Return (x, y) of the center of cell containing provided text 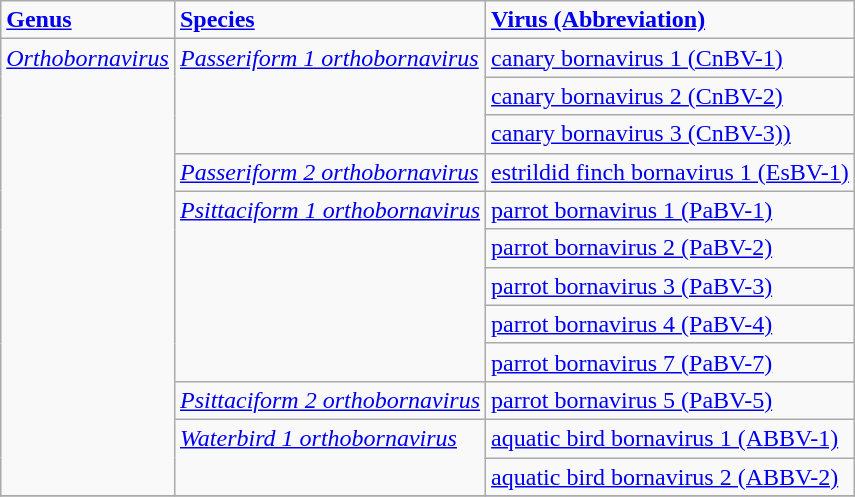
parrot bornavirus 7 (PaBV-7) (670, 362)
canary bornavirus 1 (CnBV-1) (670, 58)
parrot bornavirus 1 (PaBV-1) (670, 210)
Virus (Abbreviation) (670, 20)
canary bornavirus 2 (CnBV-2) (670, 96)
Psittaciform 2 orthobornavirus (330, 400)
parrot bornavirus 4 (PaBV-4) (670, 324)
Genus (88, 20)
aquatic bird bornavirus 1 (ABBV-1) (670, 438)
aquatic bird bornavirus 2 (ABBV-2) (670, 477)
parrot bornavirus 2 (PaBV-2) (670, 248)
canary bornavirus 3 (CnBV-3)) (670, 134)
Orthobornavirus (88, 268)
parrot bornavirus 5 (PaBV-5) (670, 400)
Passeriform 2 orthobornavirus (330, 172)
parrot bornavirus 3 (PaBV-3) (670, 286)
estrildid finch bornavirus 1 (EsBV-1) (670, 172)
Waterbird 1 orthobornavirus (330, 457)
Passeriform 1 orthobornavirus (330, 96)
Species (330, 20)
Psittaciform 1 orthobornavirus (330, 286)
